Extract the [x, y] coordinate from the center of the cell holding the provided text.  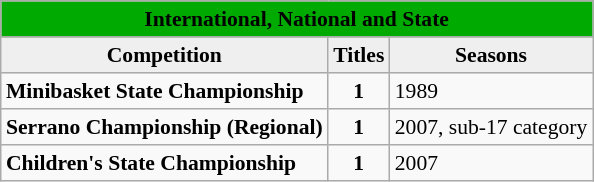
2007 [492, 163]
Seasons [492, 55]
Serrano Championship (Regional) [164, 127]
2007, sub-17 category [492, 127]
Titles [359, 55]
1989 [492, 91]
Minibasket State Championship [164, 91]
International, National and State [297, 19]
Competition [164, 55]
Children's State Championship [164, 163]
